Capture the cell that displays the provided text and extract its [X, Y] central coordinate. 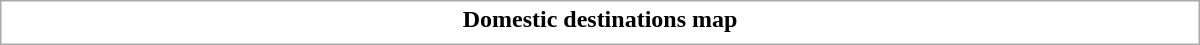
Domestic destinations map [600, 19]
